Find where the given text appears and provide that cell's center as (x, y) coordinate. 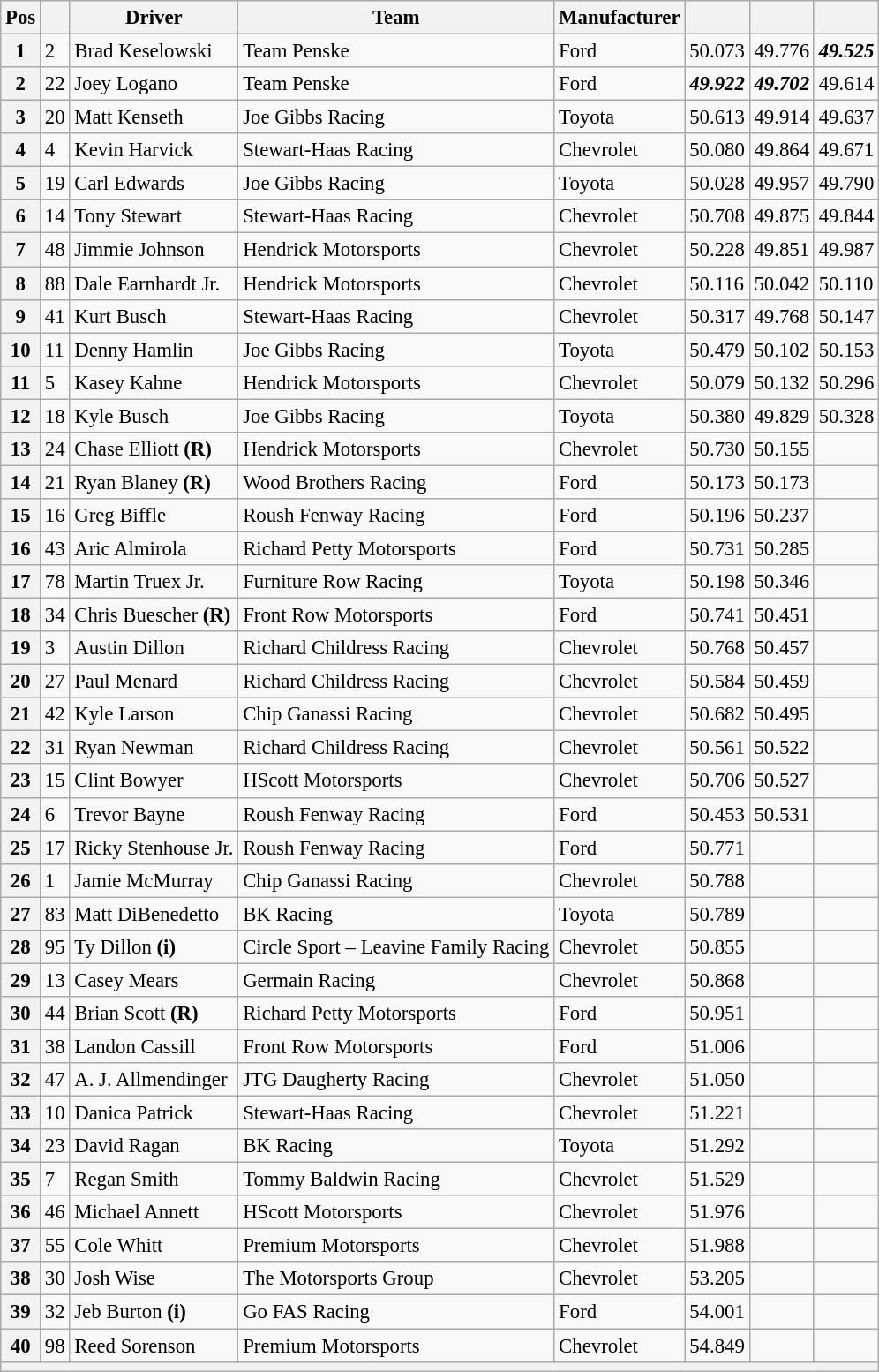
Brad Keselowski (154, 51)
Clint Bowyer (154, 781)
51.988 (717, 1246)
Paul Menard (154, 682)
49.614 (845, 84)
50.153 (845, 350)
Kyle Larson (154, 714)
Martin Truex Jr. (154, 582)
50.708 (717, 216)
Go FAS Racing (396, 1312)
50.317 (717, 316)
36 (21, 1212)
35 (21, 1180)
49.829 (782, 416)
Michael Annett (154, 1212)
50.451 (782, 615)
50.296 (845, 382)
50.868 (717, 980)
50.198 (717, 582)
50.768 (717, 648)
50.080 (717, 150)
49.875 (782, 216)
53.205 (717, 1279)
28 (21, 947)
Ricky Stenhouse Jr. (154, 848)
54.001 (717, 1312)
The Motorsports Group (396, 1279)
49.864 (782, 150)
49.768 (782, 316)
50.147 (845, 316)
50.731 (717, 548)
Chase Elliott (R) (154, 449)
49.702 (782, 84)
44 (55, 1014)
Brian Scott (R) (154, 1014)
Jamie McMurray (154, 880)
50.110 (845, 283)
40 (21, 1346)
50.613 (717, 117)
48 (55, 250)
50.495 (782, 714)
Casey Mears (154, 980)
Aric Almirola (154, 548)
Chris Buescher (R) (154, 615)
51.976 (717, 1212)
49.987 (845, 250)
50.380 (717, 416)
54.849 (717, 1346)
46 (55, 1212)
50.453 (717, 814)
50.028 (717, 184)
25 (21, 848)
49.957 (782, 184)
Trevor Bayne (154, 814)
49.776 (782, 51)
88 (55, 283)
50.346 (782, 582)
50.584 (717, 682)
51.221 (717, 1113)
Ty Dillon (i) (154, 947)
41 (55, 316)
Team (396, 18)
Ryan Blaney (R) (154, 482)
49.637 (845, 117)
Driver (154, 18)
50.459 (782, 682)
Jeb Burton (i) (154, 1312)
Kasey Kahne (154, 382)
50.328 (845, 416)
49.922 (717, 84)
42 (55, 714)
Circle Sport – Leavine Family Racing (396, 947)
Dale Earnhardt Jr. (154, 283)
50.116 (717, 283)
50.102 (782, 350)
50.479 (717, 350)
50.951 (717, 1014)
50.042 (782, 283)
51.529 (717, 1180)
95 (55, 947)
50.561 (717, 748)
50.788 (717, 880)
Greg Biffle (154, 516)
50.285 (782, 548)
50.155 (782, 449)
Kyle Busch (154, 416)
David Ragan (154, 1146)
51.050 (717, 1080)
47 (55, 1080)
29 (21, 980)
Danica Patrick (154, 1113)
Carl Edwards (154, 184)
49.525 (845, 51)
Landon Cassill (154, 1046)
78 (55, 582)
Pos (21, 18)
39 (21, 1312)
Jimmie Johnson (154, 250)
49.790 (845, 184)
Manufacturer (620, 18)
50.771 (717, 848)
Josh Wise (154, 1279)
Reed Sorenson (154, 1346)
49.851 (782, 250)
98 (55, 1346)
Germain Racing (396, 980)
49.671 (845, 150)
50.855 (717, 947)
Regan Smith (154, 1180)
83 (55, 914)
55 (55, 1246)
12 (21, 416)
Kevin Harvick (154, 150)
50.706 (717, 781)
50.531 (782, 814)
37 (21, 1246)
A. J. Allmendinger (154, 1080)
51.292 (717, 1146)
50.741 (717, 615)
50.237 (782, 516)
Matt DiBenedetto (154, 914)
Tommy Baldwin Racing (396, 1180)
50.073 (717, 51)
33 (21, 1113)
50.522 (782, 748)
Matt Kenseth (154, 117)
Denny Hamlin (154, 350)
50.132 (782, 382)
43 (55, 548)
51.006 (717, 1046)
Austin Dillon (154, 648)
Tony Stewart (154, 216)
50.196 (717, 516)
Wood Brothers Racing (396, 482)
50.527 (782, 781)
Ryan Newman (154, 748)
50.228 (717, 250)
50.457 (782, 648)
8 (21, 283)
50.682 (717, 714)
49.844 (845, 216)
9 (21, 316)
50.730 (717, 449)
Joey Logano (154, 84)
Kurt Busch (154, 316)
50.789 (717, 914)
49.914 (782, 117)
Cole Whitt (154, 1246)
50.079 (717, 382)
Furniture Row Racing (396, 582)
26 (21, 880)
JTG Daugherty Racing (396, 1080)
